Extract the (x, y) coordinate from the center of the cell holding the provided text.  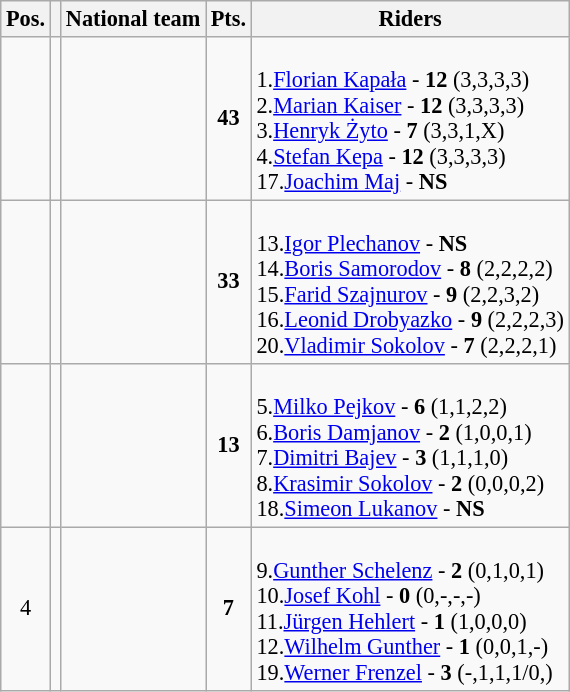
7 (229, 608)
Pos. (26, 19)
Riders (410, 19)
33 (229, 282)
4 (26, 608)
5.Milko Pejkov - 6 (1,1,2,2) 6.Boris Damjanov - 2 (1,0,0,1) 7.Dimitri Bajev - 3 (1,1,1,0) 8.Krasimir Sokolov - 2 (0,0,0,2) 18.Simeon Lukanov - NS (410, 444)
43 (229, 118)
13 (229, 444)
1.Florian Kapała - 12 (3,3,3,3) 2.Marian Kaiser - 12 (3,3,3,3) 3.Henryk Żyto - 7 (3,3,1,X) 4.Stefan Kepa - 12 (3,3,3,3) 17.Joachim Maj - NS (410, 118)
Pts. (229, 19)
National team (134, 19)
